Extract the (x, y) coordinate from the center of the cell holding the provided text.  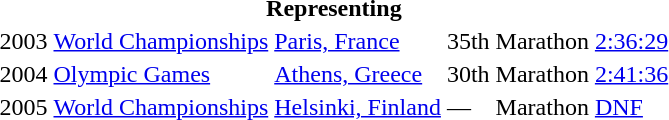
Athens, Greece (358, 74)
2:36:29 (631, 41)
Paris, France (358, 41)
30th (468, 74)
World Championships (161, 41)
2:41:36 (631, 74)
35th (468, 41)
Olympic Games (161, 74)
